Find where the given text appears and provide that cell's center as (x, y) coordinate. 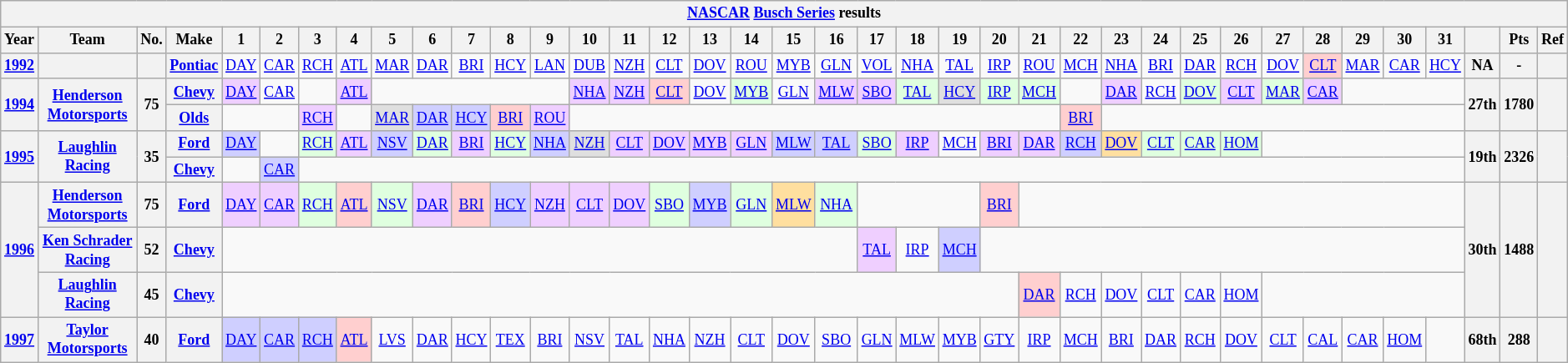
LAN (550, 65)
27 (1283, 40)
GTY (999, 340)
NA (1483, 65)
45 (152, 295)
VOL (877, 65)
2326 (1520, 157)
Pts (1520, 40)
52 (152, 250)
No. (152, 40)
1992 (20, 65)
21 (1039, 40)
7 (471, 40)
20 (999, 40)
31 (1446, 40)
Team (87, 40)
29 (1363, 40)
14 (751, 40)
25 (1200, 40)
26 (1241, 40)
Taylor Motorsports (87, 340)
5 (392, 40)
12 (670, 40)
Pontiac (194, 65)
1780 (1520, 104)
19 (959, 40)
Olds (194, 117)
1 (241, 40)
Ken Schrader Racing (87, 250)
Make (194, 40)
35 (152, 157)
16 (837, 40)
Year (20, 40)
1994 (20, 104)
Ref (1553, 40)
40 (152, 340)
28 (1323, 40)
24 (1161, 40)
23 (1121, 40)
2 (280, 40)
30 (1404, 40)
1488 (1520, 250)
11 (630, 40)
3 (317, 40)
- (1520, 65)
17 (877, 40)
9 (550, 40)
13 (710, 40)
30th (1483, 250)
19th (1483, 157)
DUB (589, 65)
15 (793, 40)
68th (1483, 340)
18 (917, 40)
NASCAR Busch Series results (784, 13)
CAL (1323, 340)
1995 (20, 157)
TEX (511, 340)
10 (589, 40)
1997 (20, 340)
22 (1080, 40)
6 (432, 40)
27th (1483, 104)
1996 (20, 250)
288 (1520, 340)
4 (354, 40)
LVS (392, 340)
8 (511, 40)
